Output the [x, y] coordinate of the center of the cell containing the given text.  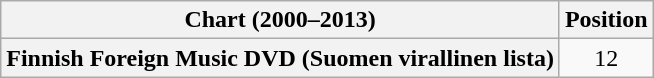
Chart (2000–2013) [280, 20]
Finnish Foreign Music DVD (Suomen virallinen lista) [280, 58]
12 [606, 58]
Position [606, 20]
